Return the (X, Y) coordinate for the center point of the cell that contains the specified text.  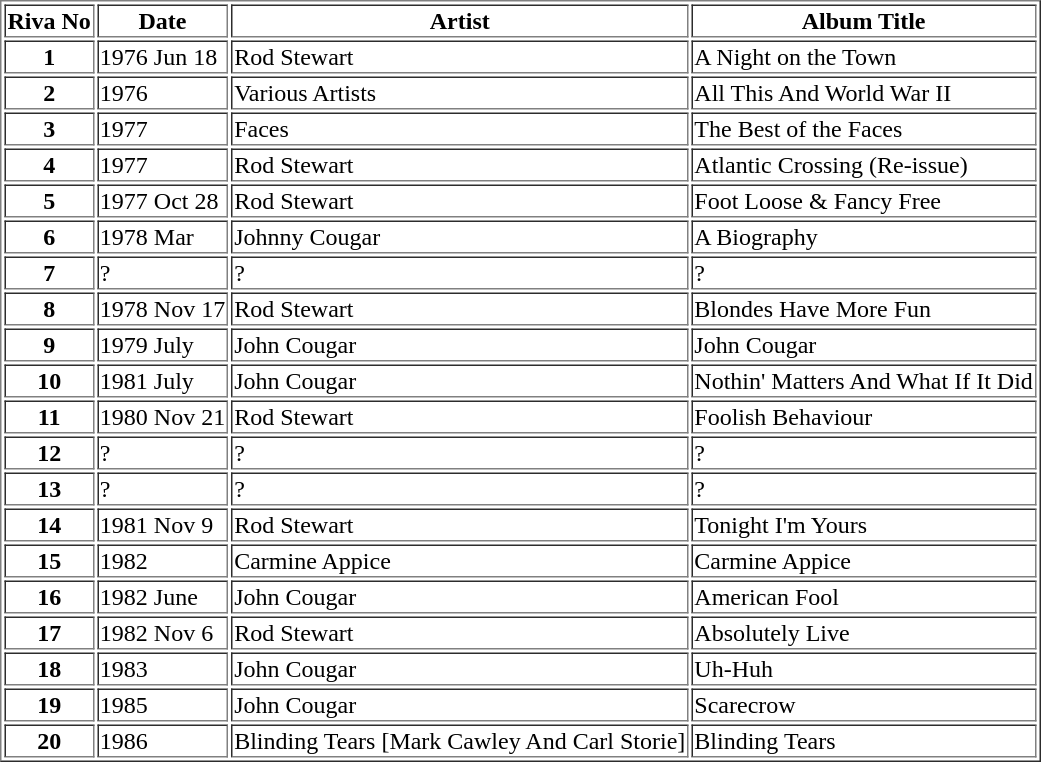
A Night on the Town (864, 56)
Johnny Cougar (460, 236)
Foolish Behaviour (864, 416)
5 (48, 200)
15 (48, 560)
4 (48, 164)
Date (162, 20)
The Best of the Faces (864, 128)
18 (48, 668)
1982 Nov 6 (162, 632)
11 (48, 416)
Tonight I'm Yours (864, 524)
19 (48, 704)
1983 (162, 668)
2 (48, 92)
16 (48, 596)
3 (48, 128)
1976 Jun 18 (162, 56)
Scarecrow (864, 704)
Uh-Huh (864, 668)
Foot Loose & Fancy Free (864, 200)
1985 (162, 704)
9 (48, 344)
17 (48, 632)
13 (48, 488)
8 (48, 308)
Atlantic Crossing (Re-issue) (864, 164)
Nothin' Matters And What If It Did (864, 380)
Artist (460, 20)
10 (48, 380)
Blinding Tears [Mark Cawley And Carl Storie] (460, 740)
Blinding Tears (864, 740)
1981 July (162, 380)
12 (48, 452)
Absolutely Live (864, 632)
1980 Nov 21 (162, 416)
6 (48, 236)
7 (48, 272)
1981 Nov 9 (162, 524)
1986 (162, 740)
Riva No (48, 20)
1979 July (162, 344)
Faces (460, 128)
Blondes Have More Fun (864, 308)
20 (48, 740)
1978 Nov 17 (162, 308)
1982 (162, 560)
Album Title (864, 20)
A Biography (864, 236)
American Fool (864, 596)
All This And World War II (864, 92)
1978 Mar (162, 236)
Various Artists (460, 92)
14 (48, 524)
1976 (162, 92)
1977 Oct 28 (162, 200)
1 (48, 56)
1982 June (162, 596)
